For the text-containing cell, return its midpoint in [x, y] coordinate format. 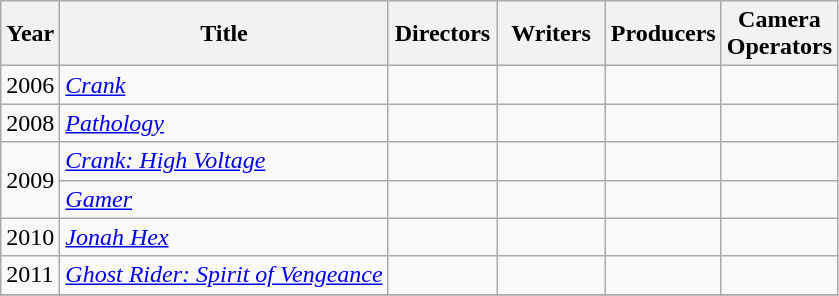
2008 [30, 123]
2011 [30, 275]
Producers [663, 34]
Writers [552, 34]
2010 [30, 237]
Crank: High Voltage [224, 161]
Ghost Rider: Spirit of Vengeance [224, 275]
2006 [30, 85]
Directors [442, 34]
2009 [30, 180]
Jonah Hex [224, 237]
CameraOperators [779, 34]
Title [224, 34]
Crank [224, 85]
Gamer [224, 199]
Pathology [224, 123]
Year [30, 34]
